Output the [x, y] coordinate of the center of the cell containing the given text.  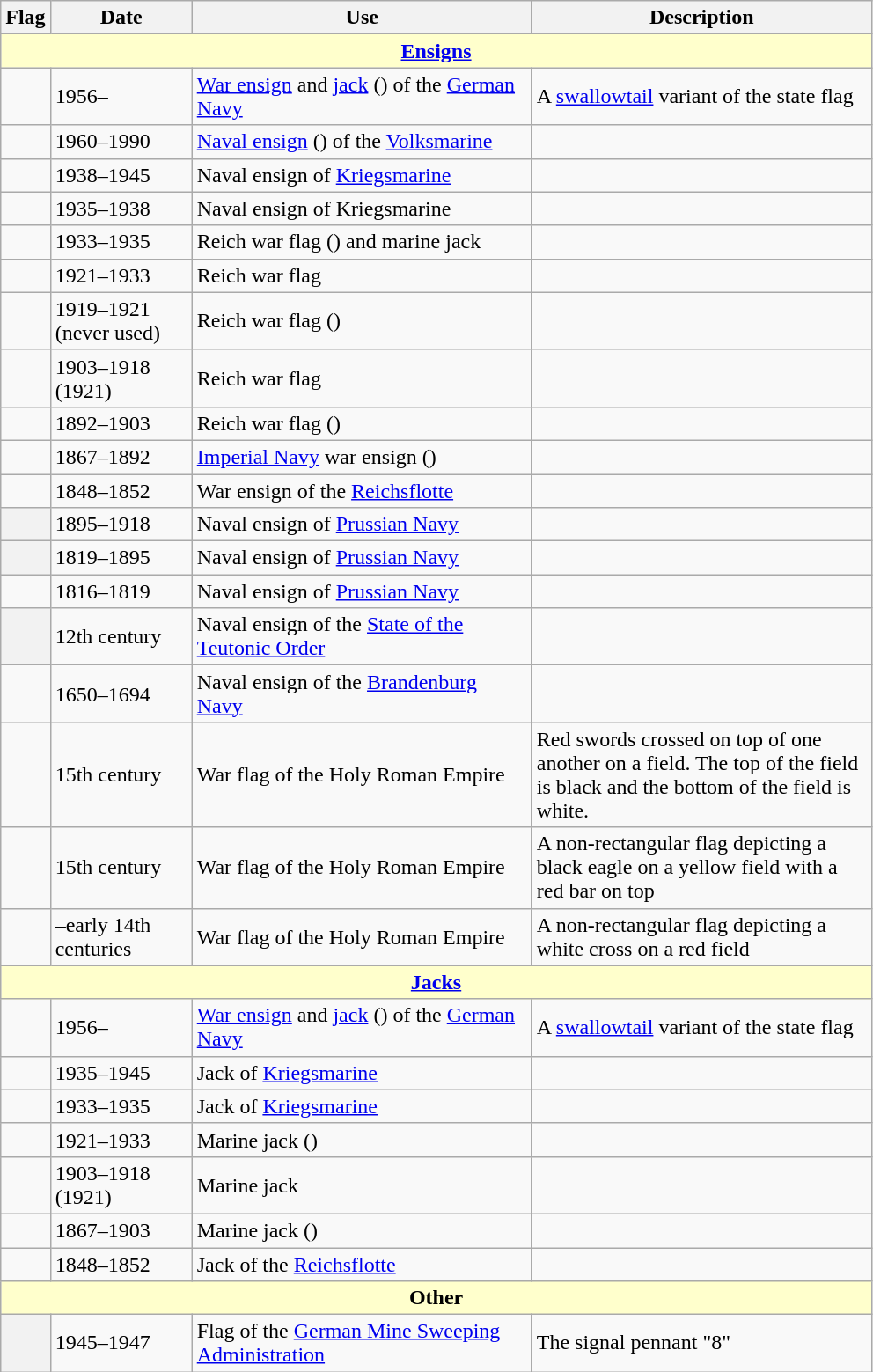
1819–1895 [121, 558]
Flag [26, 18]
Naval ensign of the Brandenburg Navy [362, 693]
A non-rectangular flag depicting a white cross on a red field [701, 936]
1895–1918 [121, 525]
1919–1921 (never used) [121, 320]
Description [701, 18]
1960–1990 [121, 142]
Flag of the German Mine Sweeping Administration [362, 1343]
–early 14th centuries [121, 936]
Reich war flag () and marine jack [362, 242]
1892–1903 [121, 423]
Marine jack [362, 1185]
1650–1694 [121, 693]
1867–1903 [121, 1230]
Red swords crossed on top of one another on a field. The top of the field is black and the bottom of the field is white. [701, 774]
1867–1892 [121, 457]
The signal pennant "8" [701, 1343]
Jacks [436, 982]
Use [362, 18]
1935–1945 [121, 1073]
1945–1947 [121, 1343]
Date [121, 18]
Naval ensign () of the Volksmarine [362, 142]
Imperial Navy war ensign () [362, 457]
1816–1819 [121, 591]
1935–1938 [121, 209]
Other [436, 1298]
A non-rectangular flag depicting a black eagle on a yellow field with a red bar on top [701, 868]
12th century [121, 637]
Jack of the Reichsflotte [362, 1265]
1938–1945 [121, 175]
Naval ensign of the State of the Teutonic Order [362, 637]
War ensign of the Reichsflotte [362, 490]
Ensigns [436, 51]
